Return the (X, Y) coordinate for the center point of the cell that contains the specified text.  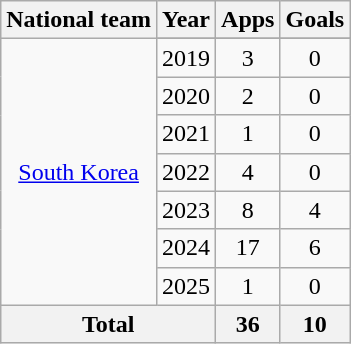
10 (315, 324)
National team (79, 20)
8 (248, 210)
Total (108, 324)
Goals (315, 20)
South Korea (79, 172)
6 (315, 248)
3 (248, 58)
Apps (248, 20)
2021 (186, 134)
2025 (186, 286)
2019 (186, 58)
2024 (186, 248)
17 (248, 248)
36 (248, 324)
2020 (186, 96)
Year (186, 20)
2022 (186, 172)
2 (248, 96)
2023 (186, 210)
